Extract the [X, Y] coordinate from the center of the cell holding the provided text.  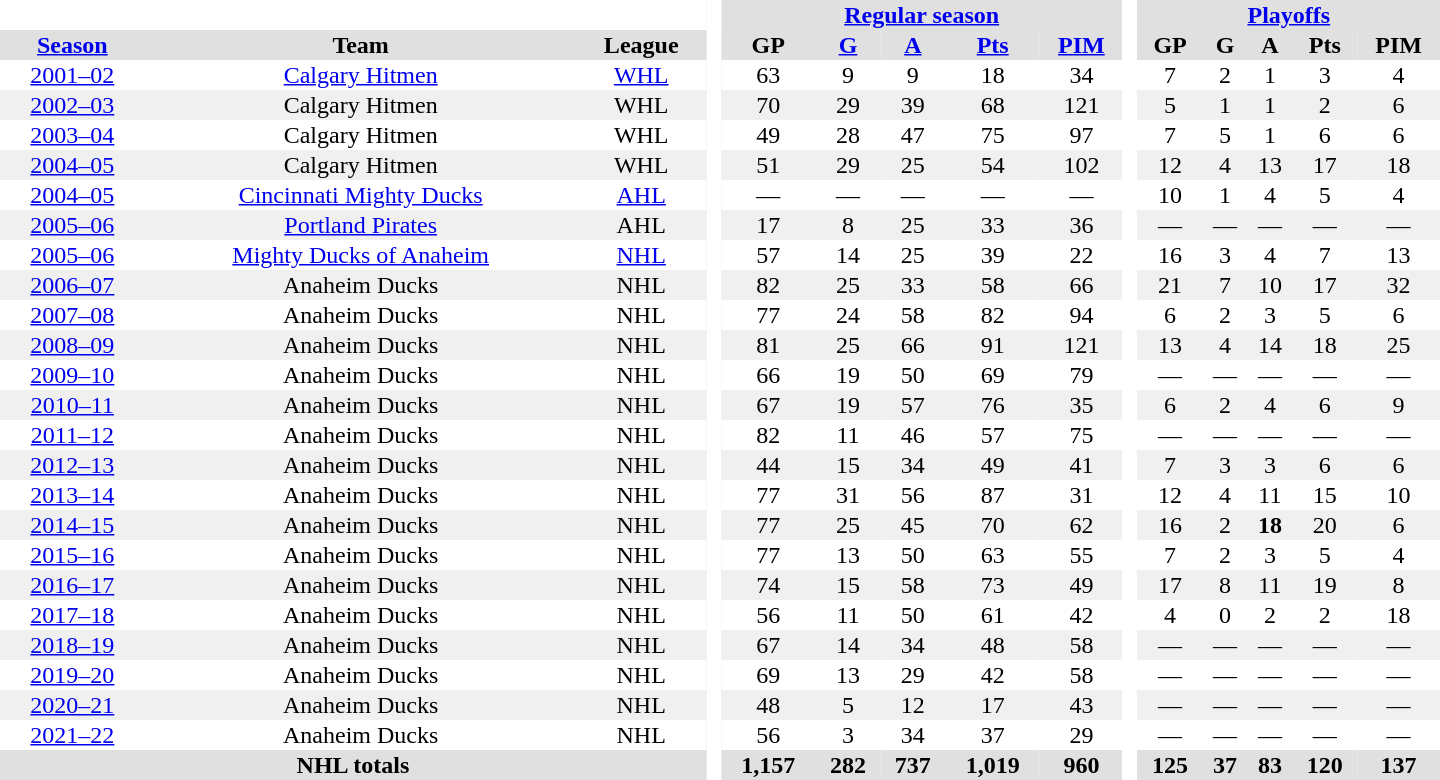
43 [1082, 705]
120 [1324, 765]
Regular season [922, 15]
94 [1082, 315]
2014–15 [72, 525]
2016–17 [72, 585]
76 [992, 405]
2019–20 [72, 675]
League [642, 45]
2011–12 [72, 435]
21 [1170, 285]
Portland Pirates [361, 225]
2013–14 [72, 495]
137 [1398, 765]
1,019 [992, 765]
97 [1082, 135]
2012–13 [72, 465]
Season [72, 45]
68 [992, 105]
737 [912, 765]
NHL totals [353, 765]
87 [992, 495]
2008–09 [72, 345]
24 [848, 315]
62 [1082, 525]
45 [912, 525]
102 [1082, 165]
83 [1270, 765]
81 [768, 345]
32 [1398, 285]
2018–19 [72, 645]
20 [1324, 525]
2009–10 [72, 375]
2002–03 [72, 105]
2010–11 [72, 405]
36 [1082, 225]
2007–08 [72, 315]
54 [992, 165]
22 [1082, 255]
1,157 [768, 765]
91 [992, 345]
73 [992, 585]
2021–22 [72, 735]
282 [848, 765]
125 [1170, 765]
28 [848, 135]
2003–04 [72, 135]
Mighty Ducks of Anaheim [361, 255]
2001–02 [72, 75]
2006–07 [72, 285]
46 [912, 435]
2017–18 [72, 615]
74 [768, 585]
35 [1082, 405]
960 [1082, 765]
61 [992, 615]
41 [1082, 465]
55 [1082, 555]
0 [1226, 615]
79 [1082, 375]
44 [768, 465]
2015–16 [72, 555]
Playoffs [1289, 15]
Team [361, 45]
Cincinnati Mighty Ducks [361, 195]
51 [768, 165]
2020–21 [72, 705]
47 [912, 135]
